Scan for the cell matching the given text and deliver its (X, Y) coordinate at center. 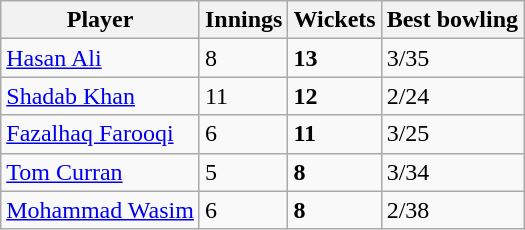
Best bowling (452, 20)
Hasan Ali (100, 58)
12 (334, 96)
2/24 (452, 96)
Fazalhaq Farooqi (100, 134)
Mohammad Wasim (100, 210)
3/25 (452, 134)
13 (334, 58)
Innings (243, 20)
3/34 (452, 172)
Shadab Khan (100, 96)
Wickets (334, 20)
3/35 (452, 58)
Player (100, 20)
5 (243, 172)
Tom Curran (100, 172)
2/38 (452, 210)
